From the cell containing the given text, extract its center point as (X, Y) coordinate. 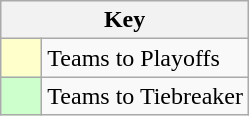
Teams to Tiebreaker (146, 96)
Key (125, 20)
Teams to Playoffs (146, 58)
